Scan for the cell matching the given text and deliver its [X, Y] coordinate at center. 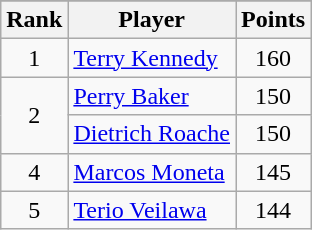
4 [34, 172]
Rank [34, 20]
5 [34, 210]
Points [274, 20]
2 [34, 115]
Terio Veilawa [152, 210]
Marcos Moneta [152, 172]
160 [274, 58]
144 [274, 210]
Dietrich Roache [152, 134]
Terry Kennedy [152, 58]
1 [34, 58]
Perry Baker [152, 96]
145 [274, 172]
Player [152, 20]
